Search for the cell housing the specified text and yield its [x, y] center coordinate. 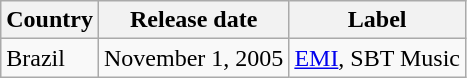
November 1, 2005 [193, 58]
Label [378, 20]
Release date [193, 20]
Country [50, 20]
EMI, SBT Music [378, 58]
Brazil [50, 58]
